Detect which cell encompasses the target text, then output its (x, y) center coordinate. 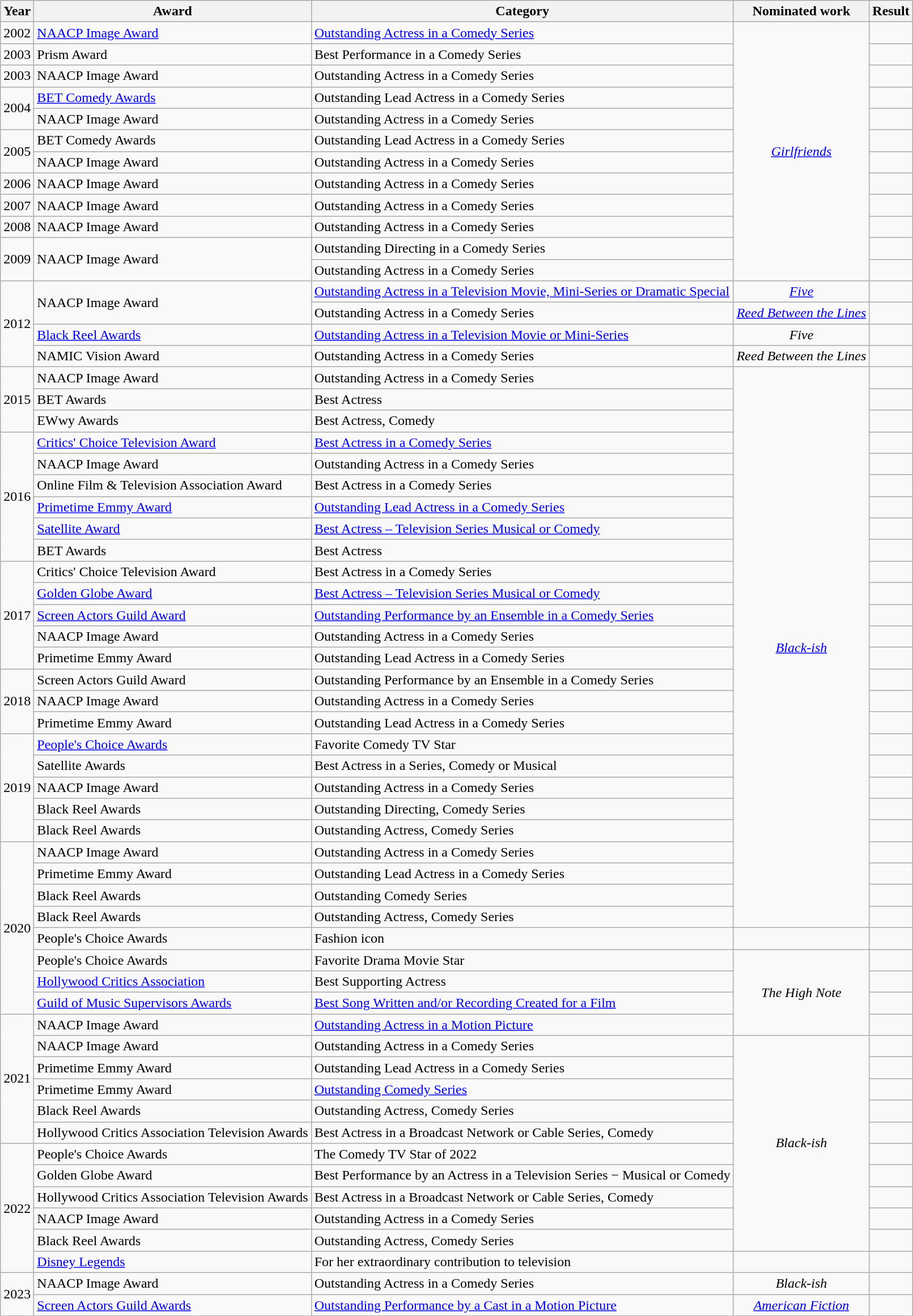
Best Actress in a Series, Comedy or Musical (523, 766)
Outstanding Performance by a Cast in a Motion Picture (523, 1305)
Best Performance in a Comedy Series (523, 54)
Guild of Music Supervisors Awards (172, 1003)
Prism Award (172, 54)
Outstanding Actress in a Motion Picture (523, 1025)
2018 (17, 701)
Outstanding Actress in a Television Movie, Mini-Series or Dramatic Special (523, 292)
Girlfriends (801, 152)
Favorite Drama Movie Star (523, 960)
Outstanding Actress in a Television Movie or Mini-Series (523, 335)
Nominated work (801, 11)
2006 (17, 184)
Award (172, 11)
2015 (17, 399)
2020 (17, 927)
Disney Legends (172, 1262)
Satellite Awards (172, 766)
2022 (17, 1208)
Outstanding Directing, Comedy Series (523, 809)
Online Film & Television Association Award (172, 485)
2009 (17, 259)
Best Performance by an Actress in a Television Series − Musical or Comedy (523, 1176)
Hollywood Critics Association (172, 982)
Outstanding Directing in a Comedy Series (523, 248)
American Fiction (801, 1305)
For her extraordinary contribution to television (523, 1262)
The Comedy TV Star of 2022 (523, 1154)
Favorite Comedy TV Star (523, 744)
2005 (17, 151)
Best Supporting Actress (523, 982)
Year (17, 11)
Best Song Written and/or Recording Created for a Film (523, 1003)
NAMIC Vision Award (172, 356)
Fashion icon (523, 938)
The High Note (801, 993)
2012 (17, 324)
Screen Actors Guild Awards (172, 1305)
2002 (17, 33)
2019 (17, 787)
Category (523, 11)
2017 (17, 615)
2007 (17, 205)
2021 (17, 1079)
Best Actress, Comedy (523, 421)
2016 (17, 496)
Result (891, 11)
2023 (17, 1294)
2008 (17, 227)
EWwy Awards (172, 421)
Satellite Award (172, 529)
2004 (17, 108)
